Identify which cell holds the provided text, then report its (x, y) central coordinate. 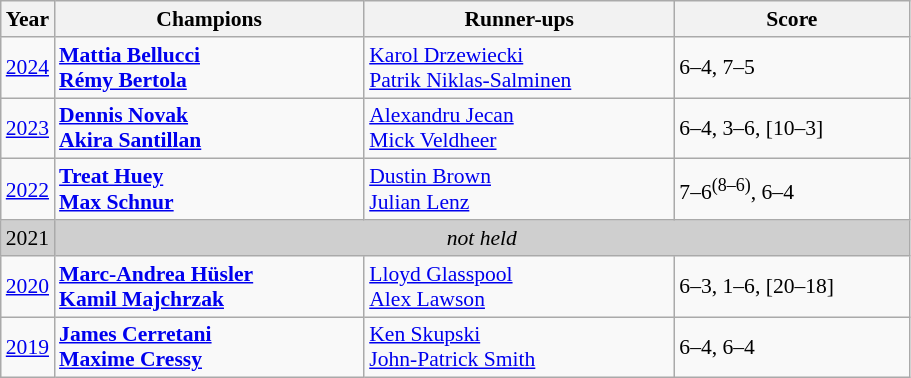
6–3, 1–6, [20–18] (792, 286)
Lloyd Glasspool Alex Lawson (519, 286)
6–4, 6–4 (792, 348)
not held (482, 238)
2021 (28, 238)
Dennis Novak Akira Santillan (209, 128)
Ken Skupski John-Patrick Smith (519, 348)
6–4, 3–6, [10–3] (792, 128)
Year (28, 19)
2019 (28, 348)
7–6(8–6), 6–4 (792, 190)
Alexandru Jecan Mick Veldheer (519, 128)
Treat Huey Max Schnur (209, 190)
Marc-Andrea Hüsler Kamil Majchrzak (209, 286)
Score (792, 19)
2022 (28, 190)
Karol Drzewiecki Patrik Niklas-Salminen (519, 68)
Mattia Bellucci Rémy Bertola (209, 68)
2023 (28, 128)
6–4, 7–5 (792, 68)
2020 (28, 286)
Champions (209, 19)
Runner-ups (519, 19)
2024 (28, 68)
James Cerretani Maxime Cressy (209, 348)
Dustin Brown Julian Lenz (519, 190)
